Return [x, y] of the center of cell containing provided text 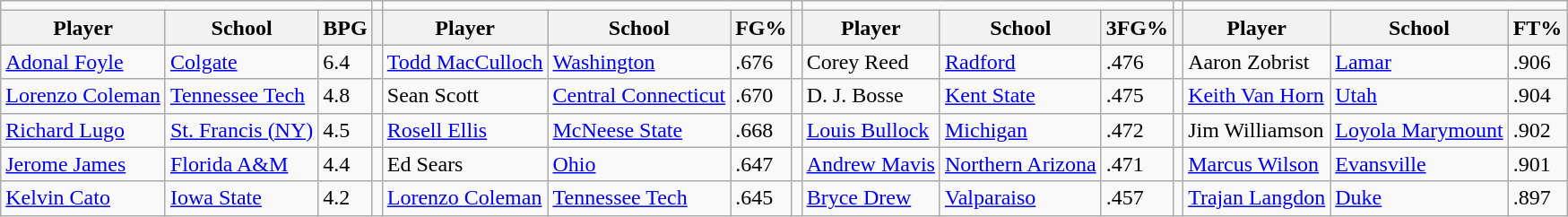
St. Francis (NY) [241, 130]
Utah [1419, 96]
Louis Bullock [871, 130]
.670 [761, 96]
Jim Williamson [1257, 130]
.475 [1137, 96]
Aaron Zobrist [1257, 62]
Florida A&M [241, 164]
Northern Arizona [1020, 164]
.472 [1137, 130]
Evansville [1419, 164]
.471 [1137, 164]
Ohio [639, 164]
.645 [761, 198]
Loyola Marymount [1419, 130]
.902 [1538, 130]
.647 [761, 164]
Radford [1020, 62]
.476 [1137, 62]
Valparaiso [1020, 198]
Marcus Wilson [1257, 164]
Richard Lugo [83, 130]
D. J. Bosse [871, 96]
FT% [1538, 28]
McNeese State [639, 130]
Corey Reed [871, 62]
3FG% [1137, 28]
FG% [761, 28]
Michigan [1020, 130]
Adonal Foyle [83, 62]
Bryce Drew [871, 198]
.904 [1538, 96]
Jerome James [83, 164]
4.2 [345, 198]
6.4 [345, 62]
Duke [1419, 198]
4.5 [345, 130]
Trajan Langdon [1257, 198]
Sean Scott [464, 96]
4.4 [345, 164]
Washington [639, 62]
.897 [1538, 198]
Kelvin Cato [83, 198]
.668 [761, 130]
Lamar [1419, 62]
Keith Van Horn [1257, 96]
Iowa State [241, 198]
Ed Sears [464, 164]
.676 [761, 62]
Central Connecticut [639, 96]
BPG [345, 28]
Andrew Mavis [871, 164]
.457 [1137, 198]
Rosell Ellis [464, 130]
.901 [1538, 164]
Colgate [241, 62]
Kent State [1020, 96]
.906 [1538, 62]
4.8 [345, 96]
Todd MacCulloch [464, 62]
